Search for the cell housing the specified text and yield its (X, Y) center coordinate. 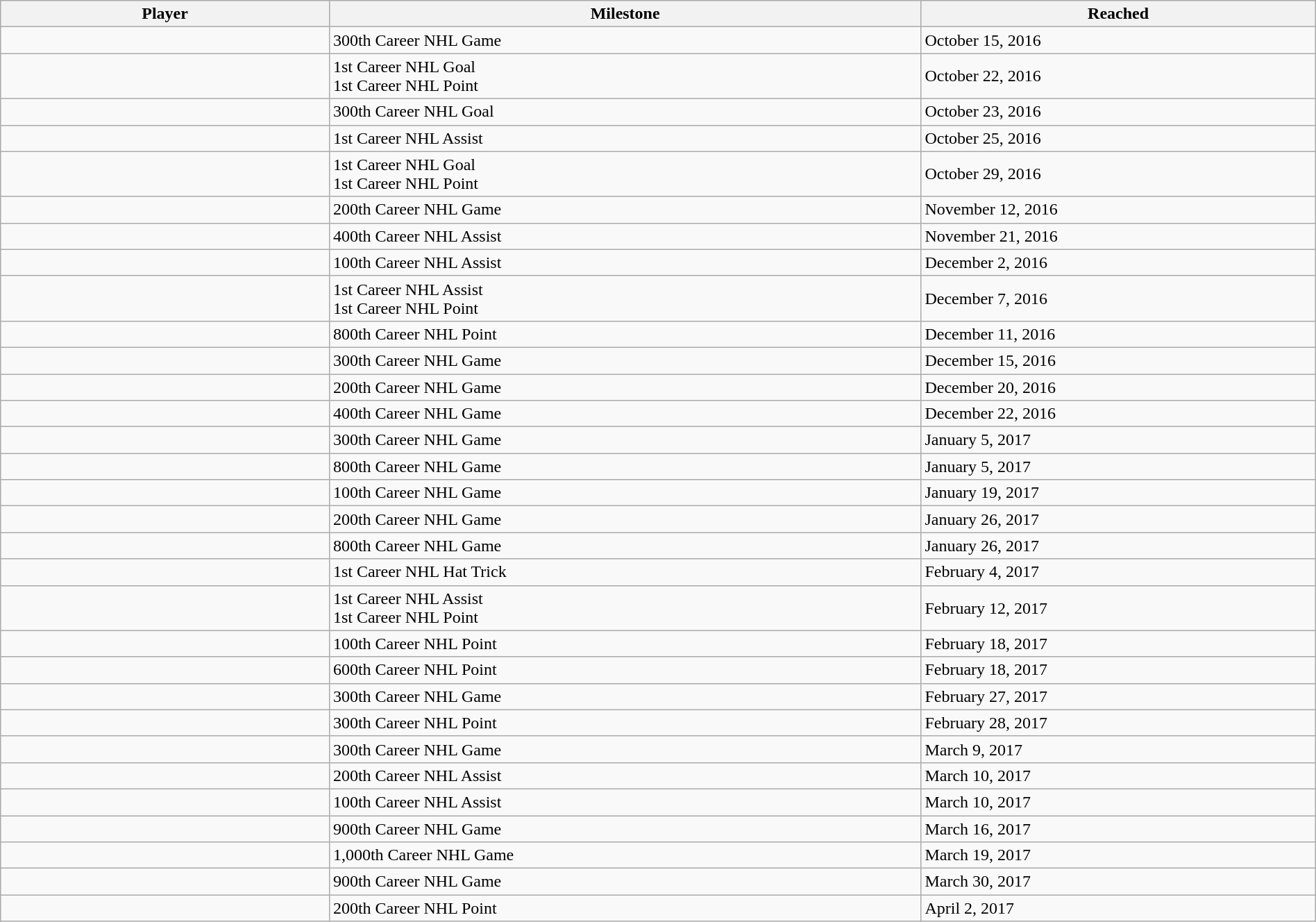
October 23, 2016 (1118, 112)
February 27, 2017 (1118, 696)
300th Career NHL Goal (625, 112)
March 19, 2017 (1118, 855)
Reached (1118, 14)
November 21, 2016 (1118, 236)
April 2, 2017 (1118, 908)
February 4, 2017 (1118, 572)
200th Career NHL Point (625, 908)
1st Career NHL Assist (625, 138)
December 11, 2016 (1118, 334)
December 15, 2016 (1118, 360)
100th Career NHL Game (625, 493)
1st Career NHL Hat Trick (625, 572)
600th Career NHL Point (625, 670)
November 12, 2016 (1118, 210)
800th Career NHL Point (625, 334)
December 7, 2016 (1118, 299)
200th Career NHL Assist (625, 776)
October 29, 2016 (1118, 174)
100th Career NHL Point (625, 644)
October 25, 2016 (1118, 138)
1,000th Career NHL Game (625, 855)
March 16, 2017 (1118, 828)
March 9, 2017 (1118, 749)
400th Career NHL Assist (625, 236)
December 22, 2016 (1118, 414)
February 28, 2017 (1118, 723)
March 30, 2017 (1118, 882)
Player (165, 14)
December 20, 2016 (1118, 387)
October 15, 2016 (1118, 40)
October 22, 2016 (1118, 76)
February 12, 2017 (1118, 608)
Milestone (625, 14)
400th Career NHL Game (625, 414)
300th Career NHL Point (625, 723)
January 19, 2017 (1118, 493)
December 2, 2016 (1118, 262)
